Locate the cell with the specified text and output its (X, Y) center coordinate. 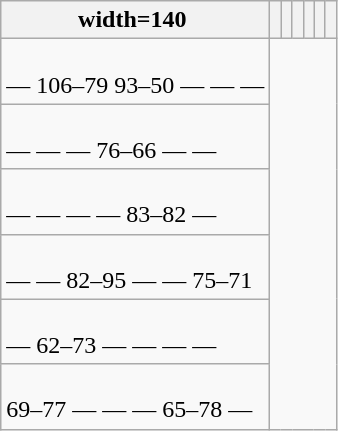
— — 82–95 — — 75–71 (136, 266)
— 62–73 — — — — (136, 332)
— — — 76–66 — — (136, 136)
— — — — 83–82 — (136, 202)
69–77 — — — 65–78 — (136, 396)
— 106–79 93–50 — — — (136, 72)
width=140 (136, 20)
